For the text-containing cell, return its midpoint in [x, y] coordinate format. 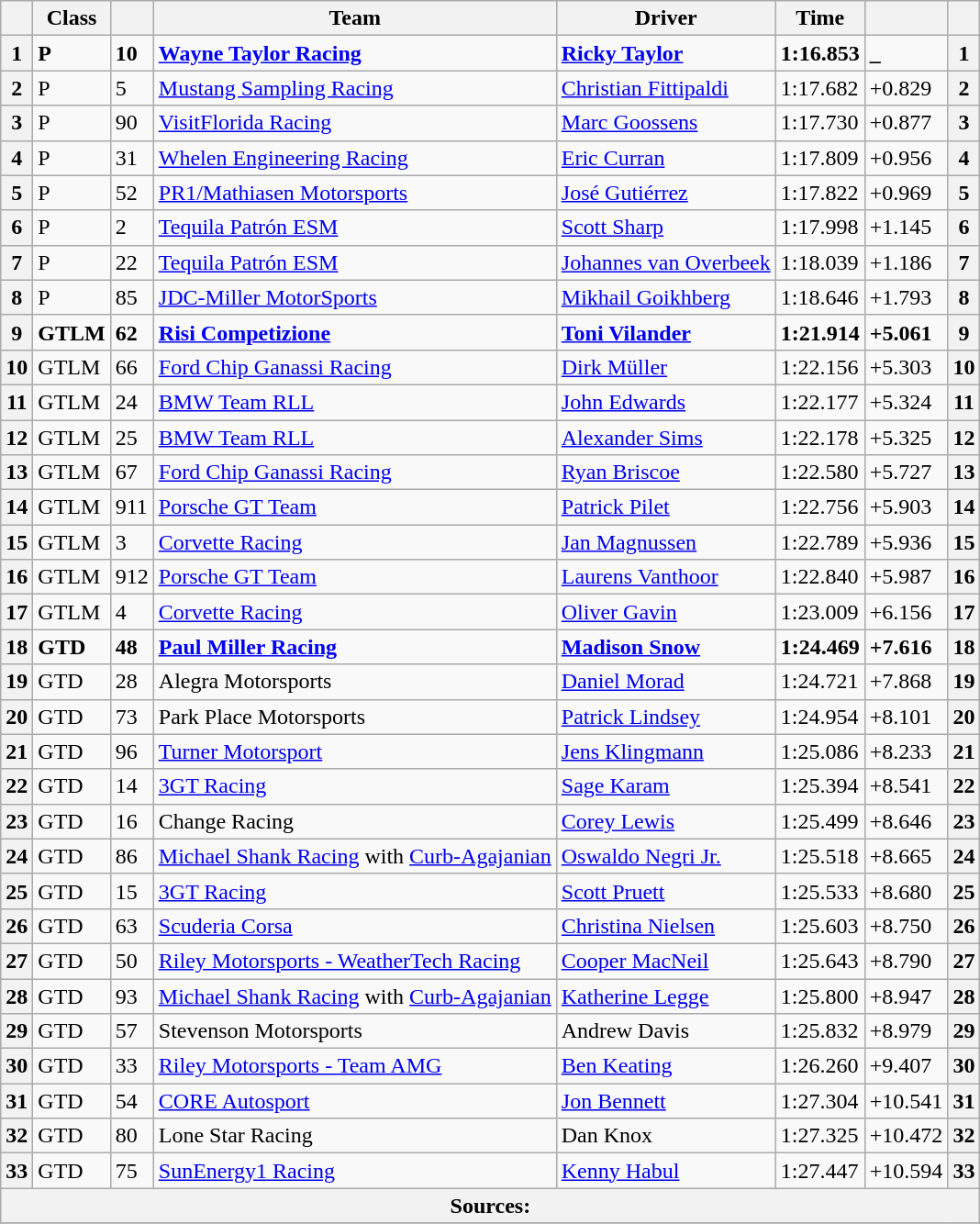
+8.101 [907, 717]
1:27.304 [820, 1101]
José Gutiérrez [666, 193]
+9.407 [907, 1066]
Driver [666, 18]
+8.646 [907, 821]
Alexander Sims [666, 438]
Corey Lewis [666, 821]
Christian Fittipaldi [666, 88]
Time [820, 18]
1:22.789 [820, 542]
+1.793 [907, 297]
+10.472 [907, 1136]
Riley Motorsports - WeatherTech Racing [354, 961]
1:18.039 [820, 262]
+8.665 [907, 856]
63 [132, 926]
Whelen Engineering Racing [354, 158]
Mikhail Goikhberg [666, 297]
Jens Klingmann [666, 751]
Mustang Sampling Racing [354, 88]
SunEnergy1 Racing [354, 1171]
1:22.580 [820, 473]
Sage Karam [666, 786]
+5.727 [907, 473]
1:17.682 [820, 88]
+6.156 [907, 612]
1:25.643 [820, 961]
+7.616 [907, 647]
+0.829 [907, 88]
Ryan Briscoe [666, 473]
Marc Goossens [666, 123]
1:24.469 [820, 647]
Dirk Müller [666, 367]
90 [132, 123]
Eric Curran [666, 158]
+0.877 [907, 123]
Change Racing [354, 821]
Patrick Lindsey [666, 717]
+0.969 [907, 193]
JDC-Miller MotorSports [354, 297]
54 [132, 1101]
1:23.009 [820, 612]
1:21.914 [820, 332]
Laurens Vanthoor [666, 577]
+5.987 [907, 577]
1:17.809 [820, 158]
John Edwards [666, 402]
1:25.603 [820, 926]
1:25.533 [820, 891]
+5.903 [907, 507]
Cooper MacNeil [666, 961]
Scuderia Corsa [354, 926]
1:17.998 [820, 228]
+1.145 [907, 228]
Turner Motorsport [354, 751]
+8.979 [907, 1031]
1:24.721 [820, 682]
Dan Knox [666, 1136]
+10.541 [907, 1101]
1:16.853 [820, 53]
+5.303 [907, 367]
73 [132, 717]
1:22.178 [820, 438]
Wayne Taylor Racing [354, 53]
Ricky Taylor [666, 53]
96 [132, 751]
Team [354, 18]
52 [132, 193]
+8.947 [907, 996]
1:27.325 [820, 1136]
Paul Miller Racing [354, 647]
Daniel Morad [666, 682]
1:24.954 [820, 717]
+8.680 [907, 891]
Katherine Legge [666, 996]
Jan Magnussen [666, 542]
Toni Vilander [666, 332]
Park Place Motorsports [354, 717]
1:22.840 [820, 577]
1:18.646 [820, 297]
80 [132, 1136]
1:25.394 [820, 786]
+5.325 [907, 438]
+8.750 [907, 926]
67 [132, 473]
1:22.177 [820, 402]
50 [132, 961]
Johannes van Overbeek [666, 262]
912 [132, 577]
+5.936 [907, 542]
Oswaldo Negri Jr. [666, 856]
Madison Snow [666, 647]
86 [132, 856]
Risi Competizione [354, 332]
66 [132, 367]
+7.868 [907, 682]
48 [132, 647]
75 [132, 1171]
1:22.756 [820, 507]
_ [907, 53]
+1.186 [907, 262]
Sources: [490, 1206]
1:27.447 [820, 1171]
+8.541 [907, 786]
Oliver Gavin [666, 612]
+5.061 [907, 332]
911 [132, 507]
Riley Motorsports - Team AMG [354, 1066]
Scott Sharp [666, 228]
Scott Pruett [666, 891]
1:25.499 [820, 821]
+10.594 [907, 1171]
1:22.156 [820, 367]
Alegra Motorsports [354, 682]
Class [72, 18]
+0.956 [907, 158]
62 [132, 332]
1:25.832 [820, 1031]
+8.790 [907, 961]
1:17.822 [820, 193]
Patrick Pilet [666, 507]
1:25.518 [820, 856]
Andrew Davis [666, 1031]
Ben Keating [666, 1066]
VisitFlorida Racing [354, 123]
PR1/Mathiasen Motorsports [354, 193]
1:25.800 [820, 996]
Jon Bennett [666, 1101]
1:26.260 [820, 1066]
+5.324 [907, 402]
Kenny Habul [666, 1171]
CORE Autosport [354, 1101]
1:17.730 [820, 123]
1:25.086 [820, 751]
57 [132, 1031]
Lone Star Racing [354, 1136]
Stevenson Motorsports [354, 1031]
Christina Nielsen [666, 926]
+8.233 [907, 751]
85 [132, 297]
93 [132, 996]
